Scan for the cell matching the given text and deliver its [X, Y] coordinate at center. 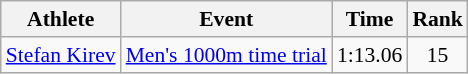
Event [226, 19]
Athlete [61, 19]
15 [438, 55]
1:13.06 [370, 55]
Rank [438, 19]
Stefan Kirev [61, 55]
Men's 1000m time trial [226, 55]
Time [370, 19]
